For the text-containing cell, return its midpoint in [x, y] coordinate format. 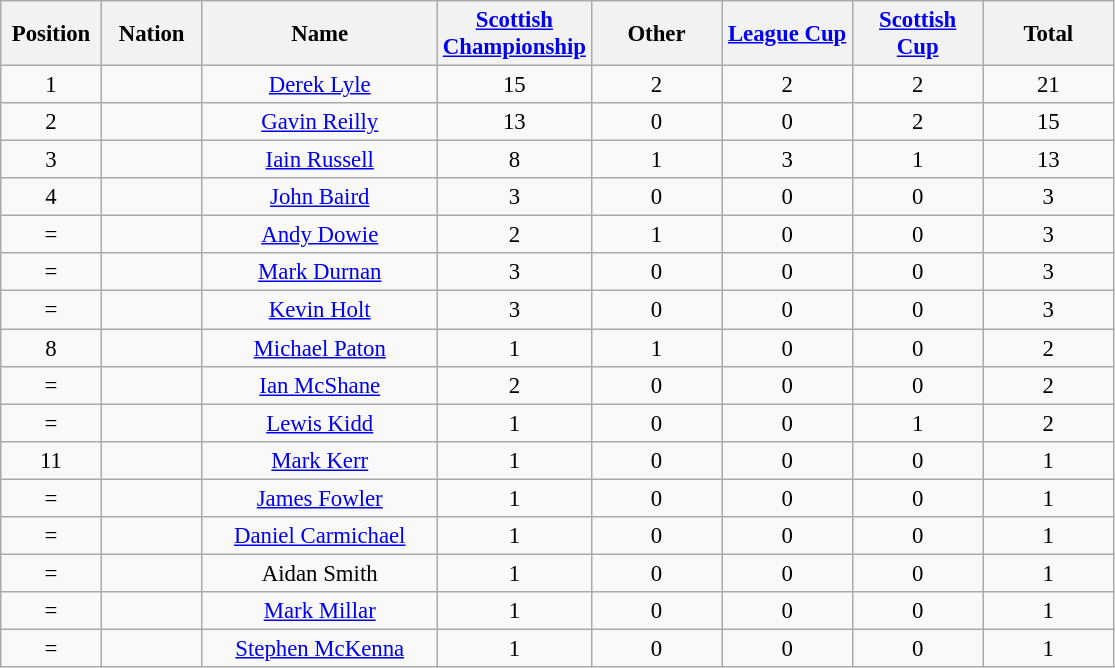
Scottish Cup [918, 34]
Mark Durnan [320, 273]
Derek Lyle [320, 85]
Position [52, 34]
Name [320, 34]
Andy Dowie [320, 235]
Mark Millar [320, 611]
Aidan Smith [320, 573]
John Baird [320, 197]
Daniel Carmichael [320, 536]
11 [52, 460]
4 [52, 197]
Lewis Kidd [320, 423]
Ian McShane [320, 385]
Scottish Championship [515, 34]
Mark Kerr [320, 460]
Michael Paton [320, 348]
Kevin Holt [320, 310]
Total [1048, 34]
Stephen McKenna [320, 648]
Gavin Reilly [320, 122]
Iain Russell [320, 160]
21 [1048, 85]
Nation [152, 34]
Other [656, 34]
James Fowler [320, 498]
League Cup [788, 34]
